Provide the (X, Y) coordinate of the cell's center where the given text is located.  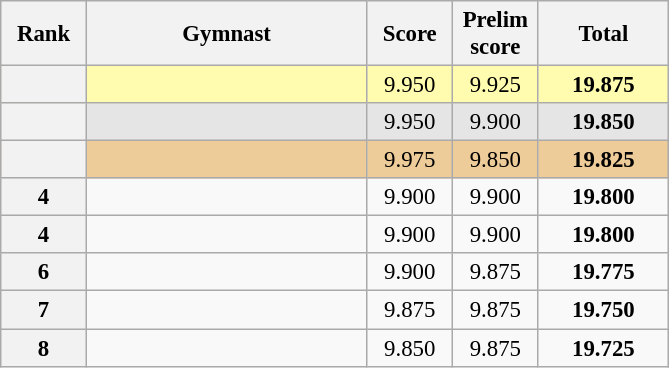
19.725 (604, 348)
19.825 (604, 160)
19.775 (604, 273)
9.925 (496, 85)
Prelim score (496, 34)
6 (44, 273)
Rank (44, 34)
7 (44, 310)
Score (410, 34)
Gymnast (226, 34)
8 (44, 348)
Total (604, 34)
9.975 (410, 160)
19.875 (604, 85)
19.850 (604, 122)
19.750 (604, 310)
